Return the (x, y) coordinate for the center point of the cell that contains the specified text.  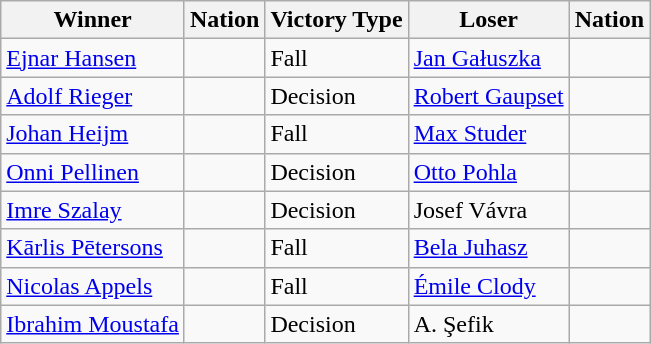
A. Şefik (488, 324)
Victory Type (336, 20)
Imre Szalay (93, 210)
Johan Heijm (93, 134)
Bela Juhasz (488, 248)
Robert Gaupset (488, 96)
Josef Vávra (488, 210)
Max Studer (488, 134)
Ejnar Hansen (93, 58)
Loser (488, 20)
Otto Pohla (488, 172)
Nicolas Appels (93, 286)
Jan Gałuszka (488, 58)
Kārlis Pētersons (93, 248)
Émile Clody (488, 286)
Ibrahim Moustafa (93, 324)
Winner (93, 20)
Adolf Rieger (93, 96)
Onni Pellinen (93, 172)
